Detect which cell encompasses the target text, then output its [X, Y] center coordinate. 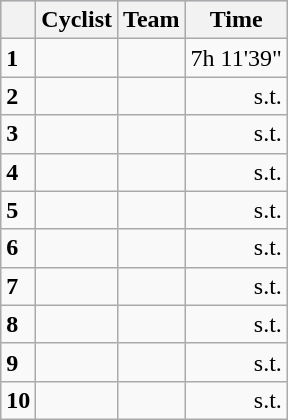
2 [18, 96]
Team [152, 20]
Time [236, 20]
7 [18, 286]
5 [18, 210]
9 [18, 362]
4 [18, 172]
7h 11'39" [236, 58]
Cyclist [77, 20]
1 [18, 58]
6 [18, 248]
10 [18, 400]
3 [18, 134]
8 [18, 324]
